Scan for the cell matching the given text and deliver its (X, Y) coordinate at center. 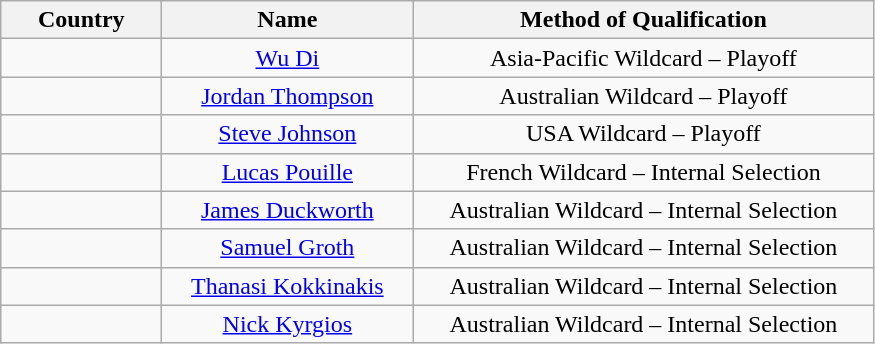
Nick Kyrgios (288, 324)
Wu Di (288, 58)
Lucas Pouille (288, 172)
Jordan Thompson (288, 96)
Country (82, 20)
Steve Johnson (288, 134)
James Duckworth (288, 210)
Method of Qualification (644, 20)
Samuel Groth (288, 248)
USA Wildcard – Playoff (644, 134)
Name (288, 20)
Thanasi Kokkinakis (288, 286)
French Wildcard – Internal Selection (644, 172)
Australian Wildcard – Playoff (644, 96)
Asia-Pacific Wildcard – Playoff (644, 58)
